Output the (x, y) coordinate of the center of the cell containing the given text.  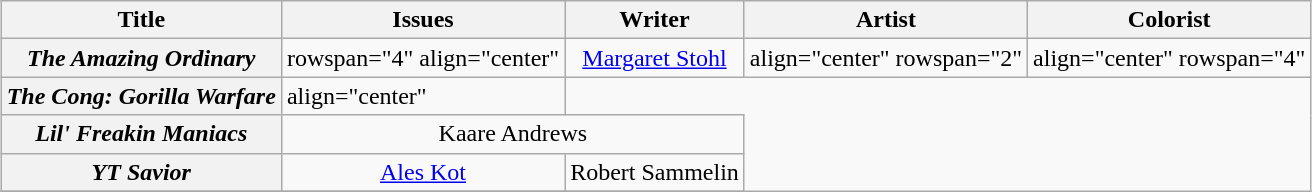
Ales Kot (422, 172)
Colorist (1170, 20)
Artist (886, 20)
align="center" (422, 96)
The Amazing Ordinary (141, 58)
Writer (655, 20)
Kaare Andrews (512, 134)
Robert Sammelin (655, 172)
align="center" rowspan="4" (1170, 58)
Issues (422, 20)
Margaret Stohl (655, 58)
Lil' Freakin Maniacs (141, 134)
align="center" rowspan="2" (886, 58)
The Cong: Gorilla Warfare (141, 96)
Title (141, 20)
rowspan="4" align="center" (422, 58)
YT Savior (141, 172)
